Capture the cell that displays the provided text and extract its [X, Y] central coordinate. 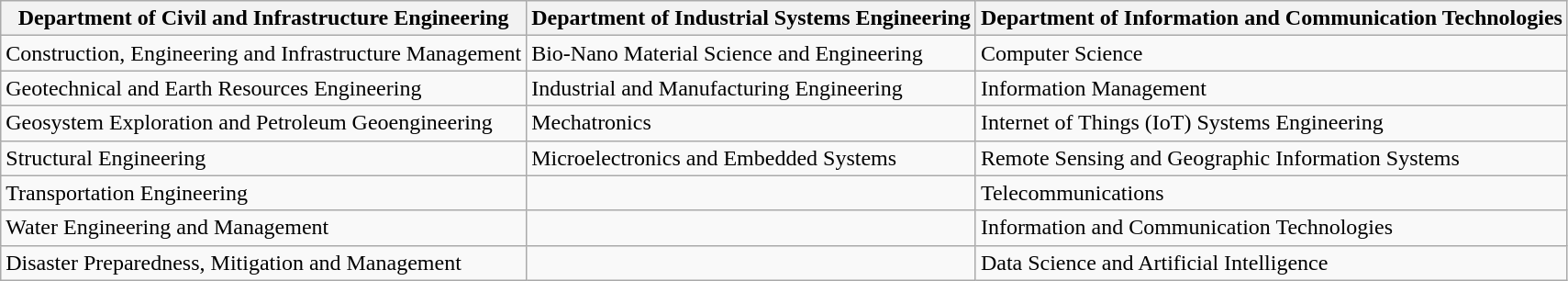
Disaster Preparedness, Mitigation and Management [264, 263]
Bio-Nano Material Science and Engineering [751, 53]
Department of Industrial Systems Engineering [751, 18]
Water Engineering and Management [264, 228]
Construction, Engineering and Infrastructure Management [264, 53]
Computer Science [1272, 53]
Department of Civil and Infrastructure Engineering [264, 18]
Telecommunications [1272, 193]
Geotechnical and Earth Resources Engineering [264, 88]
Mechatronics [751, 123]
Internet of Things (IoT) Systems Engineering [1272, 123]
Geosystem Exploration and Petroleum Geoengineering [264, 123]
Information Management [1272, 88]
Industrial and Manufacturing Engineering [751, 88]
Department of Information and Communication Technologies [1272, 18]
Information and Communication Technologies [1272, 228]
Remote Sensing and Geographic Information Systems [1272, 158]
Microelectronics and Embedded Systems [751, 158]
Structural Engineering [264, 158]
Transportation Engineering [264, 193]
Data Science and Artificial Intelligence [1272, 263]
